Locate the cell with the specified text and output its [X, Y] center coordinate. 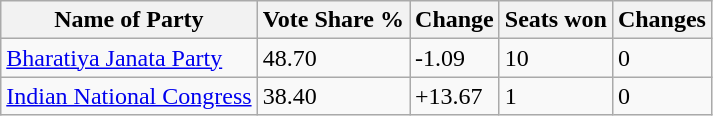
+13.67 [455, 96]
Indian National Congress [129, 96]
Changes [662, 20]
Bharatiya Janata Party [129, 58]
Name of Party [129, 20]
10 [556, 58]
Vote Share % [333, 20]
48.70 [333, 58]
Change [455, 20]
1 [556, 96]
-1.09 [455, 58]
38.40 [333, 96]
Seats won [556, 20]
